Find where the given text appears and provide that cell's center as [x, y] coordinate. 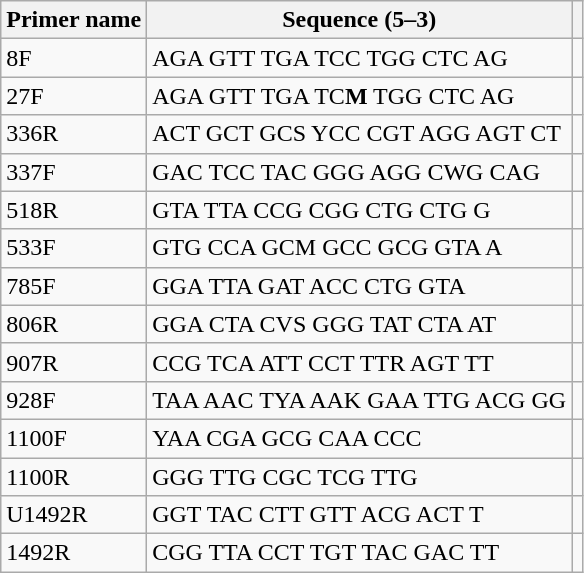
GAC TCC TAC GGG AGG CWG CAG [360, 172]
928F [74, 400]
ACT GCT GCS YCC CGT AGG AGT CT [360, 134]
806R [74, 324]
27F [74, 96]
337F [74, 172]
785F [74, 286]
GGG TTG CGC TCG TTG [360, 477]
GTA TTA CCG CGG CTG CTG G [360, 210]
533F [74, 248]
1100F [74, 438]
336R [74, 134]
8F [74, 58]
U1492R [74, 515]
907R [74, 362]
CGG TTA CCT TGT TAC GAC TT [360, 553]
Primer name [74, 20]
GTG CCA GCM GCC GCG GTA A [360, 248]
518R [74, 210]
CCG TCA ATT CCT TTR AGT TT [360, 362]
1100R [74, 477]
AGA GTT TGA TCM TGG CTC AG [360, 96]
GGA CTA CVS GGG TAT CTA AT [360, 324]
AGA GTT TGA TCC TGG CTC AG [360, 58]
1492R [74, 553]
GGA TTA GAT ACC CTG GTA [360, 286]
TAA AAC TYA AAK GAA TTG ACG GG [360, 400]
YAA CGA GCG CAA CCC [360, 438]
Sequence (5–3) [360, 20]
GGT TAC CTT GTT ACG ACT T [360, 515]
